For the text-containing cell, return its midpoint in (X, Y) coordinate format. 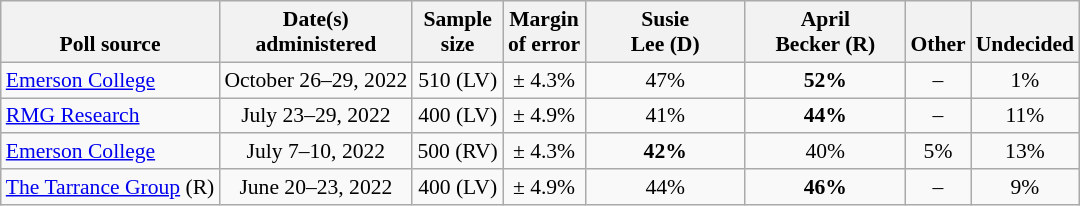
RMG Research (110, 116)
July 7–10, 2022 (316, 152)
Poll source (110, 32)
SusieLee (D) (665, 32)
40% (825, 152)
June 20–23, 2022 (316, 187)
510 (LV) (458, 80)
Date(s)administered (316, 32)
13% (1025, 152)
9% (1025, 187)
July 23–29, 2022 (316, 116)
The Tarrance Group (R) (110, 187)
52% (825, 80)
1% (1025, 80)
Samplesize (458, 32)
500 (RV) (458, 152)
October 26–29, 2022 (316, 80)
Other (938, 32)
41% (665, 116)
42% (665, 152)
5% (938, 152)
Marginof error (544, 32)
11% (1025, 116)
46% (825, 187)
47% (665, 80)
AprilBecker (R) (825, 32)
Undecided (1025, 32)
